Return the [X, Y] coordinate for the center point of the cell that contains the specified text.  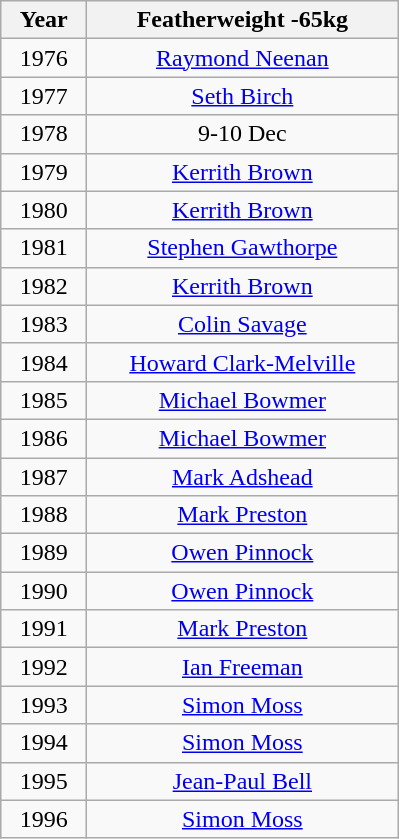
1992 [44, 667]
Colin Savage [242, 324]
Jean-Paul Bell [242, 781]
1981 [44, 248]
1977 [44, 96]
1994 [44, 743]
Stephen Gawthorpe [242, 248]
Mark Adshead [242, 477]
1982 [44, 286]
1980 [44, 210]
Howard Clark-Melville [242, 362]
Featherweight -65kg [242, 20]
Raymond Neenan [242, 58]
1983 [44, 324]
1976 [44, 58]
1995 [44, 781]
1978 [44, 134]
1989 [44, 553]
1988 [44, 515]
Seth Birch [242, 96]
1991 [44, 629]
1985 [44, 400]
1979 [44, 172]
1987 [44, 477]
1986 [44, 438]
Year [44, 20]
Ian Freeman [242, 667]
1996 [44, 819]
1990 [44, 591]
1993 [44, 705]
9-10 Dec [242, 134]
1984 [44, 362]
